Find where the given text appears and provide that cell's center as (X, Y) coordinate. 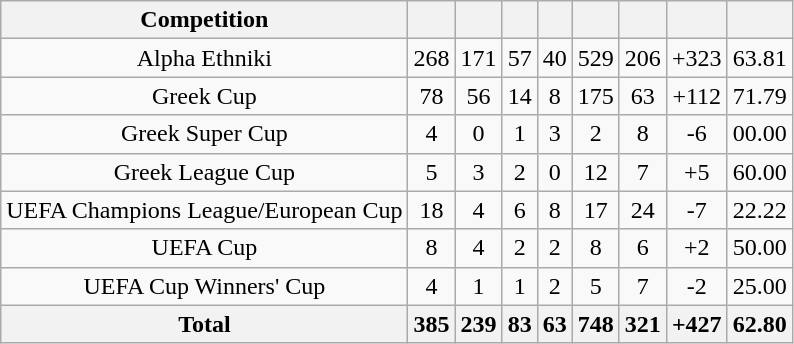
71.79 (760, 96)
14 (520, 96)
57 (520, 58)
Alpha Ethniki (204, 58)
Total (204, 324)
24 (642, 210)
Competition (204, 20)
25.00 (760, 286)
17 (596, 210)
18 (432, 210)
+2 (696, 248)
+112 (696, 96)
268 (432, 58)
50.00 (760, 248)
+5 (696, 172)
00.00 (760, 134)
Greek Super Cup (204, 134)
UEFA Cup Winners' Cup (204, 286)
+427 (696, 324)
-7 (696, 210)
-2 (696, 286)
60.00 (760, 172)
171 (478, 58)
Greek League Cup (204, 172)
206 (642, 58)
78 (432, 96)
+323 (696, 58)
40 (554, 58)
12 (596, 172)
529 (596, 58)
UEFA Champions League/European Cup (204, 210)
62.80 (760, 324)
748 (596, 324)
175 (596, 96)
83 (520, 324)
Greek Cup (204, 96)
22.22 (760, 210)
239 (478, 324)
UEFA Cup (204, 248)
-6 (696, 134)
56 (478, 96)
321 (642, 324)
385 (432, 324)
63.81 (760, 58)
